From the cell containing the given text, extract its center point as (x, y) coordinate. 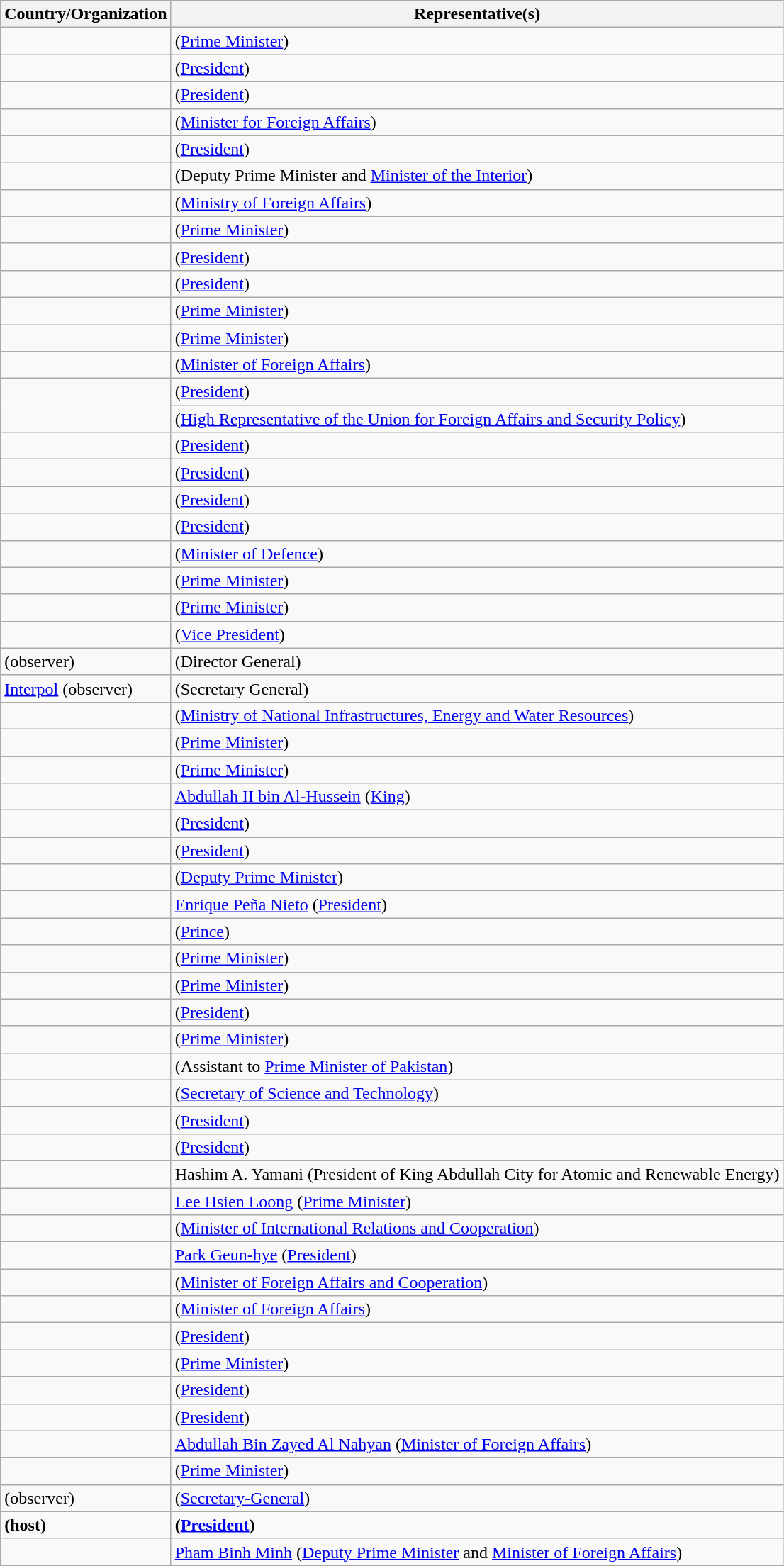
(Vice President) (477, 634)
Interpol (observer) (86, 688)
(Ministry of Foreign Affairs) (477, 203)
(Deputy Prime Minister) (477, 878)
(Assistant to Prime Minister of Pakistan) (477, 1066)
(Secretary-General) (477, 1498)
Pham Binh Minh (Deputy Prime Minister and Minister of Foreign Affairs) (477, 1552)
(Minister for Foreign Affairs) (477, 122)
Abdullah Bin Zayed Al Nahyan (Minister of Foreign Affairs) (477, 1444)
Enrique Peña Nieto (President) (477, 905)
Country/Organization (86, 14)
Lee Hsien Loong (Prime Minister) (477, 1202)
(Deputy Prime Minister and Minister of the Interior) (477, 176)
Hashim A. Yamani (President of King Abdullah City for Atomic and Renewable Energy) (477, 1174)
(Minister of International Relations and Cooperation) (477, 1229)
Park Geun-hye (President) (477, 1255)
(Secretary of Science and Technology) (477, 1093)
Abdullah II bin Al-Hussein (King) (477, 797)
(Minister of Foreign Affairs and Cooperation) (477, 1282)
(host) (86, 1525)
(Prince) (477, 932)
(Ministry of National Infrastructures, Energy and Water Resources) (477, 715)
(High Representative of the Union for Foreign Affairs and Security Policy) (477, 419)
(Secretary General) (477, 688)
(Director General) (477, 661)
Representative(s) (477, 14)
(Minister of Defence) (477, 554)
